Return the [X, Y] coordinate for the center point of the cell that contains the specified text.  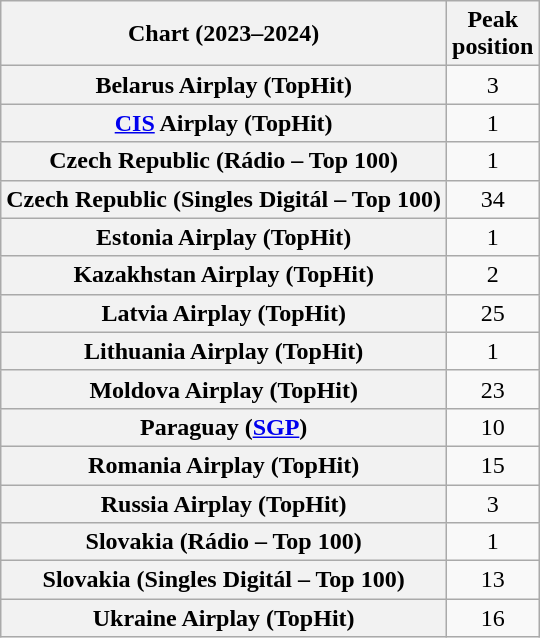
Moldova Airplay (TopHit) [224, 389]
34 [493, 199]
15 [493, 465]
Belarus Airplay (TopHit) [224, 85]
Peakposition [493, 34]
Czech Republic (Singles Digitál – Top 100) [224, 199]
Estonia Airplay (TopHit) [224, 237]
Paraguay (SGP) [224, 427]
23 [493, 389]
2 [493, 275]
Slovakia (Rádio – Top 100) [224, 542]
Lithuania Airplay (TopHit) [224, 351]
Slovakia (Singles Digitál – Top 100) [224, 580]
Ukraine Airplay (TopHit) [224, 618]
Czech Republic (Rádio – Top 100) [224, 161]
Kazakhstan Airplay (TopHit) [224, 275]
13 [493, 580]
Chart (2023–2024) [224, 34]
Romania Airplay (TopHit) [224, 465]
16 [493, 618]
Latvia Airplay (TopHit) [224, 313]
Russia Airplay (TopHit) [224, 503]
25 [493, 313]
10 [493, 427]
CIS Airplay (TopHit) [224, 123]
